Extract the [X, Y] coordinate from the center of the cell holding the provided text.  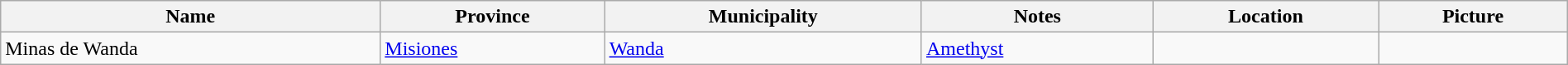
Wanda [762, 48]
Name [190, 17]
Amethyst [1037, 48]
Minas de Wanda [190, 48]
Notes [1037, 17]
Misiones [493, 48]
Municipality [762, 17]
Picture [1474, 17]
Location [1265, 17]
Province [493, 17]
